Output the (x, y) coordinate of the center of the cell containing the given text.  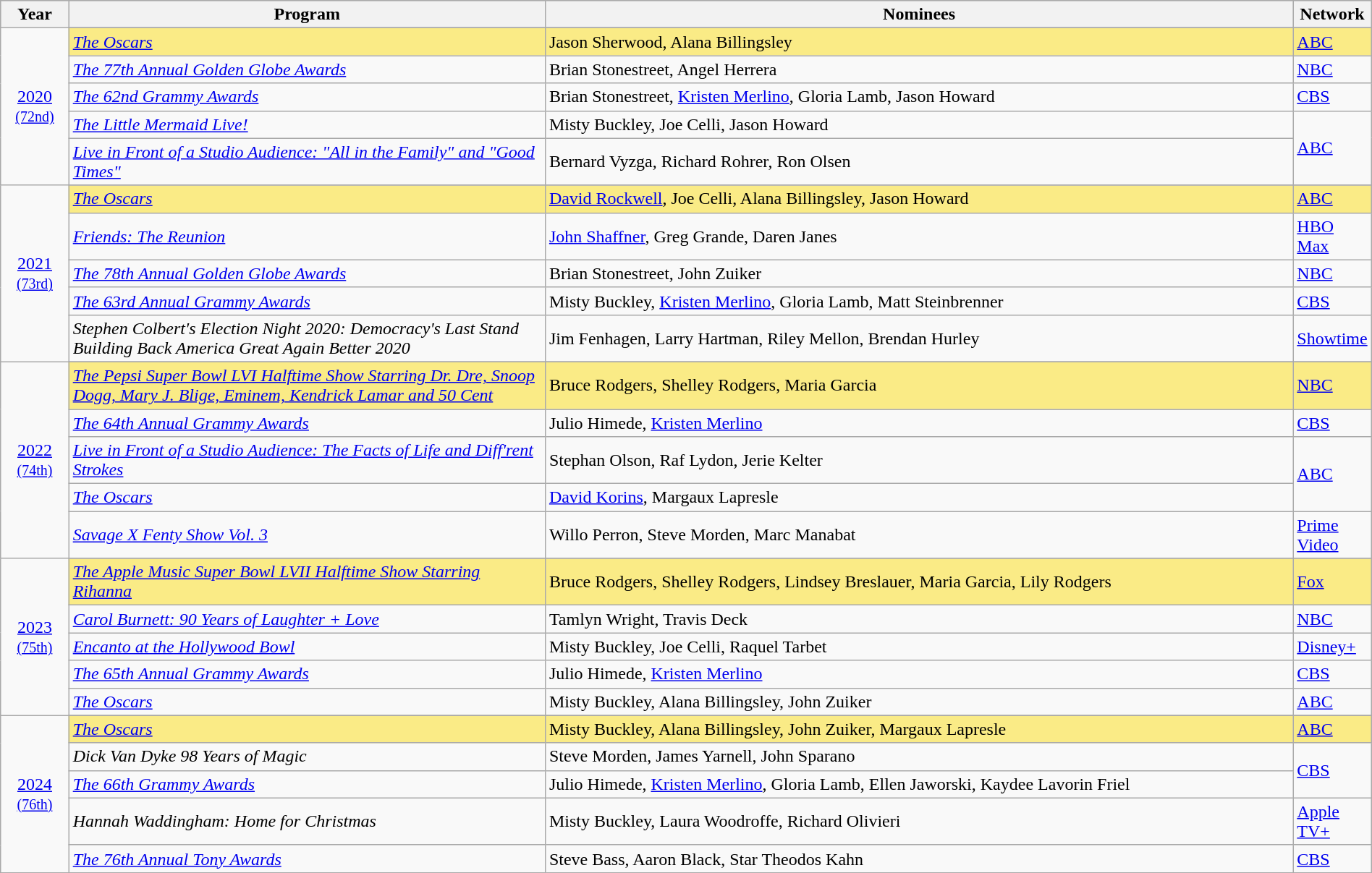
Stephan Olson, Raf Lydon, Jerie Kelter (919, 460)
Year (35, 14)
The 64th Annual Grammy Awards (307, 423)
Friends: The Reunion (307, 236)
Misty Buckley, Alana Billingsley, John Zuiker, Margaux Lapresle (919, 729)
2024(76th) (35, 794)
Jim Fenhagen, Larry Hartman, Riley Mellon, Brendan Hurley (919, 338)
Prime Video (1332, 535)
The 66th Grammy Awards (307, 784)
Misty Buckley, Joe Celli, Jason Howard (919, 124)
David Rockwell, Joe Celli, Alana Billingsley, Jason Howard (919, 199)
Live in Front of a Studio Audience: "All in the Family" and "Good Times" (307, 162)
Julio Himede, Kristen Merlino, Gloria Lamb, Ellen Jaworski, Kaydee Lavorin Friel (919, 784)
Disney+ (1332, 647)
2023(75th) (35, 636)
Tamlyn Wright, Travis Deck (919, 619)
2021(73rd) (35, 273)
Jason Sherwood, Alana Billingsley (919, 42)
Network (1332, 14)
Steve Morden, James Yarnell, John Sparano (919, 757)
Misty Buckley, Laura Woodroffe, Richard Olivieri (919, 822)
Live in Front of a Studio Audience: The Facts of Life and Diff'rent Strokes (307, 460)
Carol Burnett: 90 Years of Laughter + Love (307, 619)
Willo Perron, Steve Morden, Marc Manabat (919, 535)
Savage X Fenty Show Vol. 3 (307, 535)
Brian Stonestreet, Angel Herrera (919, 69)
The Pepsi Super Bowl LVI Halftime Show Starring Dr. Dre, Snoop Dogg, Mary J. Blige, Eminem, Kendrick Lamar and 50 Cent (307, 385)
Steve Bass, Aaron Black, Star Theodos Kahn (919, 859)
Bruce Rodgers, Shelley Rodgers, Maria Garcia (919, 385)
Dick Van Dyke 98 Years of Magic (307, 757)
2022(74th) (35, 460)
Misty Buckley, Alana Billingsley, John Zuiker (919, 702)
Nominees (919, 14)
Stephen Colbert's Election Night 2020: Democracy's Last Stand Building Back America Great Again Better 2020 (307, 338)
The 63rd Annual Grammy Awards (307, 301)
Misty Buckley, Joe Celli, Raquel Tarbet (919, 647)
Bernard Vyzga, Richard Rohrer, Ron Olsen (919, 162)
The 77th Annual Golden Globe Awards (307, 69)
Misty Buckley, Kristen Merlino, Gloria Lamb, Matt Steinbrenner (919, 301)
Encanto at the Hollywood Bowl (307, 647)
The Little Mermaid Live! (307, 124)
Apple TV+ (1332, 822)
The 78th Annual Golden Globe Awards (307, 273)
The 65th Annual Grammy Awards (307, 674)
Hannah Waddingham: Home for Christmas (307, 822)
Brian Stonestreet, John Zuiker (919, 273)
The 76th Annual Tony Awards (307, 859)
Showtime (1332, 338)
HBO Max (1332, 236)
John Shaffner, Greg Grande, Daren Janes (919, 236)
The Apple Music Super Bowl LVII Halftime Show Starring Rihanna (307, 582)
David Korins, Margaux Lapresle (919, 498)
Brian Stonestreet, Kristen Merlino, Gloria Lamb, Jason Howard (919, 97)
Program (307, 14)
2020(72nd) (35, 107)
Fox (1332, 582)
Bruce Rodgers, Shelley Rodgers, Lindsey Breslauer, Maria Garcia, Lily Rodgers (919, 582)
The 62nd Grammy Awards (307, 97)
